From the cell containing the given text, extract its center point as [x, y] coordinate. 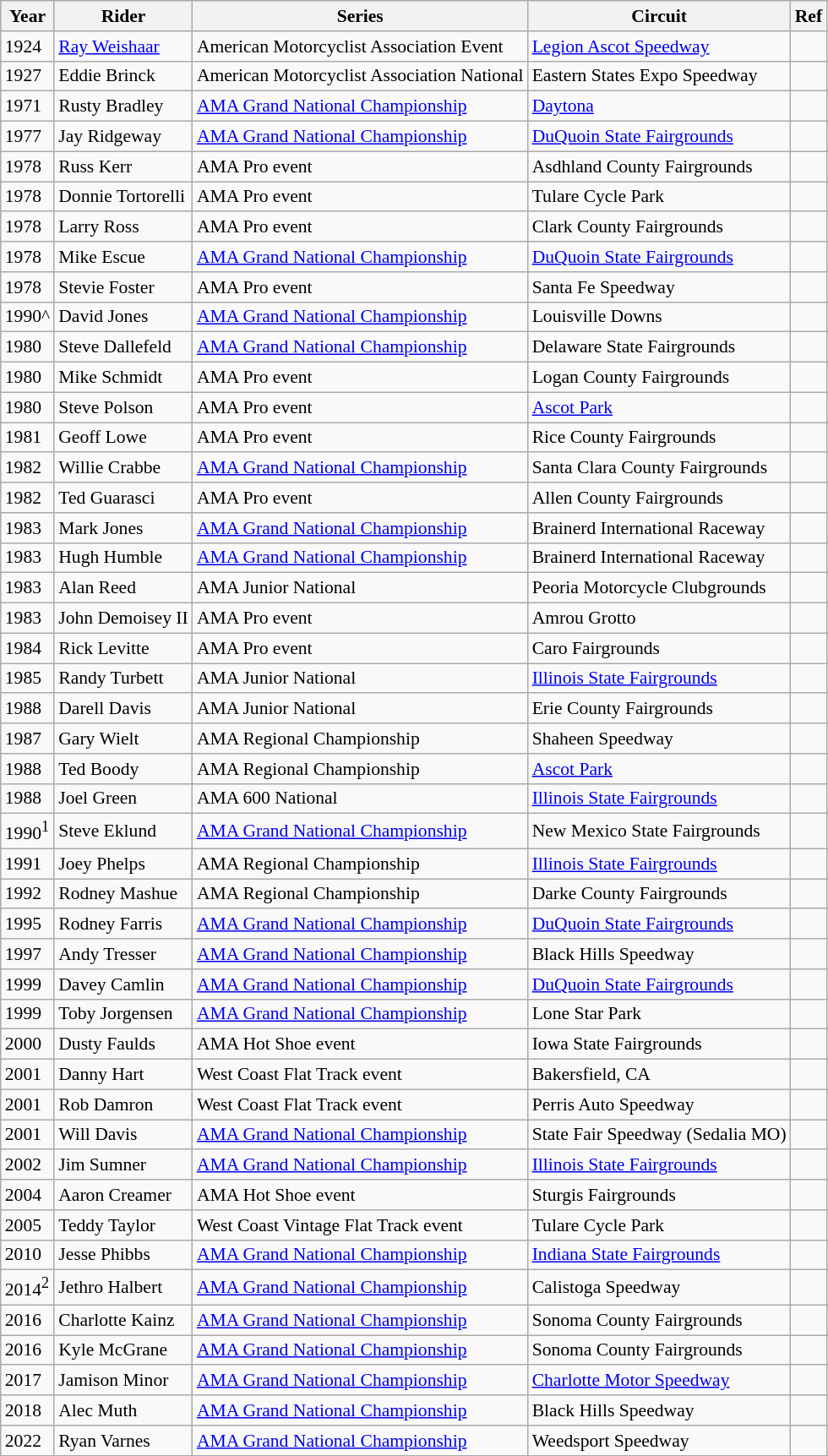
2005 [27, 1225]
1971 [27, 106]
Kyle McGrane [123, 1350]
Delaware State Fairgrounds [659, 347]
Darke County Fairgrounds [659, 894]
1987 [27, 739]
Danny Hart [123, 1075]
Santa Clara County Fairgrounds [659, 468]
1927 [27, 76]
1985 [27, 679]
Ted Guarasci [123, 498]
Stevie Foster [123, 287]
Ref [809, 16]
Rob Damron [123, 1104]
Jethro Halbert [123, 1288]
Hugh Humble [123, 558]
Mark Jones [123, 528]
Geoff Lowe [123, 438]
Rice County Fairgrounds [659, 438]
2000 [27, 1044]
Amrou Grotto [659, 619]
Teddy Taylor [123, 1225]
Circuit [659, 16]
Aaron Creamer [123, 1195]
AMA 600 National [360, 799]
Jesse Phibbs [123, 1255]
Toby Jorgensen [123, 1014]
Russ Kerr [123, 166]
Daytona [659, 106]
West Coast Vintage Flat Track event [360, 1225]
Rick Levitte [123, 648]
Asdhland County Fairgrounds [659, 166]
Ted Boody [123, 769]
David Jones [123, 317]
Mike Escue [123, 257]
Larry Ross [123, 227]
2004 [27, 1195]
1924 [27, 46]
Alec Muth [123, 1410]
Steve Eklund [123, 832]
Calistoga Speedway [659, 1288]
Rusty Bradley [123, 106]
2002 [27, 1165]
1977 [27, 137]
2022 [27, 1441]
Charlotte Motor Speedway [659, 1381]
Weedsport Speedway [659, 1441]
1992 [27, 894]
Rodney Mashue [123, 894]
John Demoisey II [123, 619]
Steve Dallefeld [123, 347]
Legion Ascot Speedway [659, 46]
1997 [27, 954]
Rodney Farris [123, 924]
Perris Auto Speedway [659, 1104]
2018 [27, 1410]
1990^ [27, 317]
Caro Fairgrounds [659, 648]
State Fair Speedway (Sedalia MO) [659, 1135]
1981 [27, 438]
2010 [27, 1255]
New Mexico State Fairgrounds [659, 832]
1991 [27, 864]
Shaheen Speedway [659, 739]
19901 [27, 832]
Dusty Faulds [123, 1044]
Jim Sumner [123, 1165]
American Motorcyclist Association National [360, 76]
Ray Weishaar [123, 46]
Eastern States Expo Speedway [659, 76]
Mike Schmidt [123, 378]
Erie County Fairgrounds [659, 709]
Randy Turbett [123, 679]
Joel Green [123, 799]
Jamison Minor [123, 1381]
Rider [123, 16]
Clark County Fairgrounds [659, 227]
Bakersfield, CA [659, 1075]
Darell Davis [123, 709]
1984 [27, 648]
Davey Camlin [123, 984]
Santa Fe Speedway [659, 287]
1995 [27, 924]
Series [360, 16]
Allen County Fairgrounds [659, 498]
American Motorcyclist Association Event [360, 46]
20142 [27, 1288]
Will Davis [123, 1135]
Peoria Motorcycle Clubgrounds [659, 588]
Logan County Fairgrounds [659, 378]
Andy Tresser [123, 954]
Willie Crabbe [123, 468]
Iowa State Fairgrounds [659, 1044]
Alan Reed [123, 588]
Lone Star Park [659, 1014]
Charlotte Kainz [123, 1320]
Louisville Downs [659, 317]
Jay Ridgeway [123, 137]
Gary Wielt [123, 739]
Eddie Brinck [123, 76]
Donnie Tortorelli [123, 197]
Joey Phelps [123, 864]
Steve Polson [123, 407]
Ryan Varnes [123, 1441]
Sturgis Fairgrounds [659, 1195]
Indiana State Fairgrounds [659, 1255]
2017 [27, 1381]
Year [27, 16]
